For the text-containing cell, return its midpoint in (x, y) coordinate format. 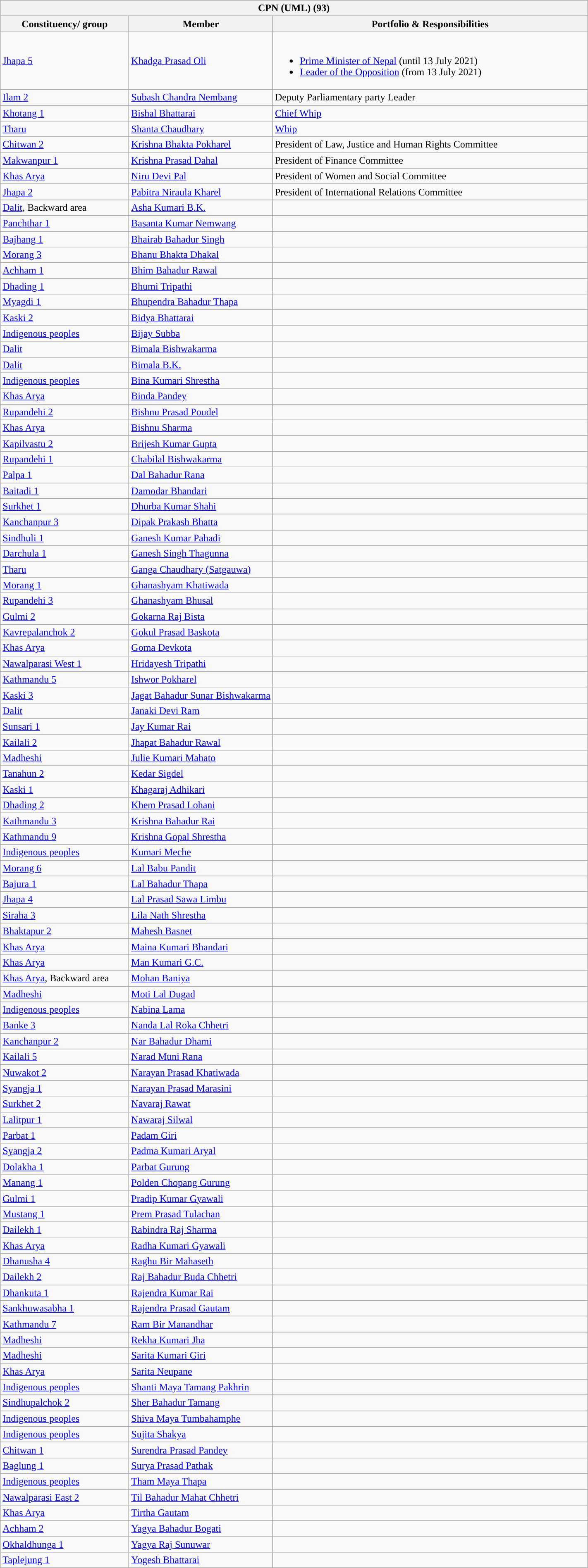
Dhading 1 (65, 286)
Til Bahadur Mahat Chhetri (201, 1497)
Shanta Chaudhary (201, 129)
Dhankuta 1 (65, 1293)
Chief Whip (430, 113)
Surkhet 1 (65, 507)
Subash Chandra Nembang (201, 98)
Surya Prasad Pathak (201, 1466)
Raj Bahadur Buda Chhetri (201, 1277)
Nawalparasi East 2 (65, 1497)
Navaraj Rawat (201, 1104)
Goma Devkota (201, 648)
Nanda Lal Roka Chhetri (201, 1026)
Portfolio & Responsibilities (430, 24)
Ram Bir Manandhar (201, 1324)
Kapilvastu 2 (65, 443)
Maina Kumari Bhandari (201, 947)
Tanahun 2 (65, 774)
Baitadi 1 (65, 490)
Siraha 3 (65, 915)
Syangja 1 (65, 1088)
Rupandehi 3 (65, 601)
President of Finance Committee (430, 160)
Mohan Baniya (201, 978)
Nawaraj Silwal (201, 1120)
Ghanashyam Khatiwada (201, 585)
Man Kumari G.C. (201, 962)
Sunsari 1 (65, 726)
Bimala Bishwakarma (201, 349)
Member (201, 24)
Ilam 2 (65, 98)
Khem Prasad Lohani (201, 805)
Kathmandu 3 (65, 821)
Kanchanpur 2 (65, 1041)
Jhapat Bahadur Rawal (201, 742)
Kanchanpur 3 (65, 522)
Chitwan 2 (65, 145)
Kathmandu 7 (65, 1324)
Makwanpur 1 (65, 160)
Nawalparasi West 1 (65, 664)
Ganesh Kumar Pahadi (201, 538)
Radha Kumari Gyawali (201, 1246)
Bajura 1 (65, 884)
Krishna Prasad Dahal (201, 160)
Sindhupalchok 2 (65, 1403)
Nuwakot 2 (65, 1073)
Gulmi 2 (65, 616)
Sarita Kumari Giri (201, 1356)
Syangja 2 (65, 1151)
Narayan Prasad Marasini (201, 1088)
Narad Muni Rana (201, 1057)
Ganga Chaudhary (Satgauwa) (201, 569)
Pabitra Niraula Kharel (201, 192)
Krishna Bahadur Rai (201, 821)
Sher Bahadur Tamang (201, 1403)
President of Women and Social Committee (430, 176)
Prem Prasad Tulachan (201, 1214)
Achham 2 (65, 1529)
Ganesh Singh Thagunna (201, 554)
Nar Bahadur Dhami (201, 1041)
Dailekh 1 (65, 1230)
Jhapa 4 (65, 899)
Sindhuli 1 (65, 538)
Bina Kumari Shrestha (201, 381)
Jay Kumar Rai (201, 726)
Ghanashyam Bhusal (201, 601)
Jhapa 5 (65, 61)
Sujita Shakya (201, 1434)
Kedar Sigdel (201, 774)
Rajendra Kumar Rai (201, 1293)
Lalitpur 1 (65, 1120)
Yagya Bahadur Bogati (201, 1529)
Bimala B.K. (201, 365)
Damodar Bhandari (201, 490)
Khas Arya, Backward area (65, 978)
CPN (UML) (93) (294, 8)
Gulmi 1 (65, 1198)
Constituency/ group (65, 24)
Surkhet 2 (65, 1104)
Pradip Kumar Gyawali (201, 1198)
Dailekh 2 (65, 1277)
Okhaldhunga 1 (65, 1544)
Basanta Kumar Nemwang (201, 223)
Whip (430, 129)
Bishnu Prasad Poudel (201, 412)
Raghu Bir Mahaseth (201, 1261)
President of Law, Justice and Human Rights Committee (430, 145)
Khotang 1 (65, 113)
Ishwor Pokharel (201, 679)
Dhanusha 4 (65, 1261)
Rabindra Raj Sharma (201, 1230)
Kumari Meche (201, 852)
Tham Maya Thapa (201, 1481)
Lal Prasad Sawa Limbu (201, 899)
Gokarna Raj Bista (201, 616)
Hridayesh Tripathi (201, 664)
Morang 1 (65, 585)
Lal Bahadur Thapa (201, 884)
Darchula 1 (65, 554)
Kailali 2 (65, 742)
President of International Relations Committee (430, 192)
Taplejung 1 (65, 1560)
Chabilal Bishwakarma (201, 459)
Panchthar 1 (65, 223)
Bhim Bahadur Rawal (201, 271)
Bishnu Sharma (201, 428)
Rupandehi 1 (65, 459)
Kathmandu 5 (65, 679)
Khadga Prasad Oli (201, 61)
Baglung 1 (65, 1466)
Chitwan 1 (65, 1450)
Padma Kumari Aryal (201, 1151)
Dhurba Kumar Shahi (201, 507)
Mahesh Basnet (201, 931)
Deputy Parliamentary party Leader (430, 98)
Rajendra Prasad Gautam (201, 1309)
Binda Pandey (201, 396)
Dalit, Backward area (65, 207)
Shanti Maya Tamang Pakhrin (201, 1387)
Mustang 1 (65, 1214)
Kathmandu 9 (65, 837)
Bishal Bhattarai (201, 113)
Janaki Devi Ram (201, 711)
Parbat Gurung (201, 1167)
Jhapa 2 (65, 192)
Yagya Raj Sunuwar (201, 1544)
Kaski 2 (65, 318)
Julie Kumari Mahato (201, 758)
Asha Kumari B.K. (201, 207)
Yogesh Bhattarai (201, 1560)
Krishna Gopal Shrestha (201, 837)
Myagdi 1 (65, 302)
Lila Nath Shrestha (201, 915)
Bajhang 1 (65, 239)
Polden Chopang Gurung (201, 1183)
Dhading 2 (65, 805)
Bhupendra Bahadur Thapa (201, 302)
Bhanu Bhakta Dhakal (201, 255)
Dal Bahadur Rana (201, 475)
Kaski 1 (65, 790)
Bhairab Bahadur Singh (201, 239)
Shiva Maya Tumbahamphe (201, 1418)
Sankhuwasabha 1 (65, 1309)
Niru Devi Pal (201, 176)
Jagat Bahadur Sunar Bishwakarma (201, 695)
Kailali 5 (65, 1057)
Surendra Prasad Pandey (201, 1450)
Nabina Lama (201, 1010)
Moti Lal Dugad (201, 994)
Parbat 1 (65, 1135)
Sarita Neupane (201, 1371)
Palpa 1 (65, 475)
Bhaktapur 2 (65, 931)
Narayan Prasad Khatiwada (201, 1073)
Prime Minister of Nepal (until 13 July 2021)Leader of the Opposition (from 13 July 2021) (430, 61)
Khagaraj Adhikari (201, 790)
Brijesh Kumar Gupta (201, 443)
Tirtha Gautam (201, 1513)
Morang 3 (65, 255)
Krishna Bhakta Pokharel (201, 145)
Bhumi Tripathi (201, 286)
Dolakha 1 (65, 1167)
Kavrepalanchok 2 (65, 632)
Lal Babu Pandit (201, 868)
Achham 1 (65, 271)
Rekha Kumari Jha (201, 1340)
Bijay Subba (201, 333)
Bidya Bhattarai (201, 318)
Manang 1 (65, 1183)
Morang 6 (65, 868)
Dipak Prakash Bhatta (201, 522)
Banke 3 (65, 1026)
Gokul Prasad Baskota (201, 632)
Rupandehi 2 (65, 412)
Kaski 3 (65, 695)
Padam Giri (201, 1135)
